Determine the (x, y) coordinate at the center of the cell enclosing the given text.  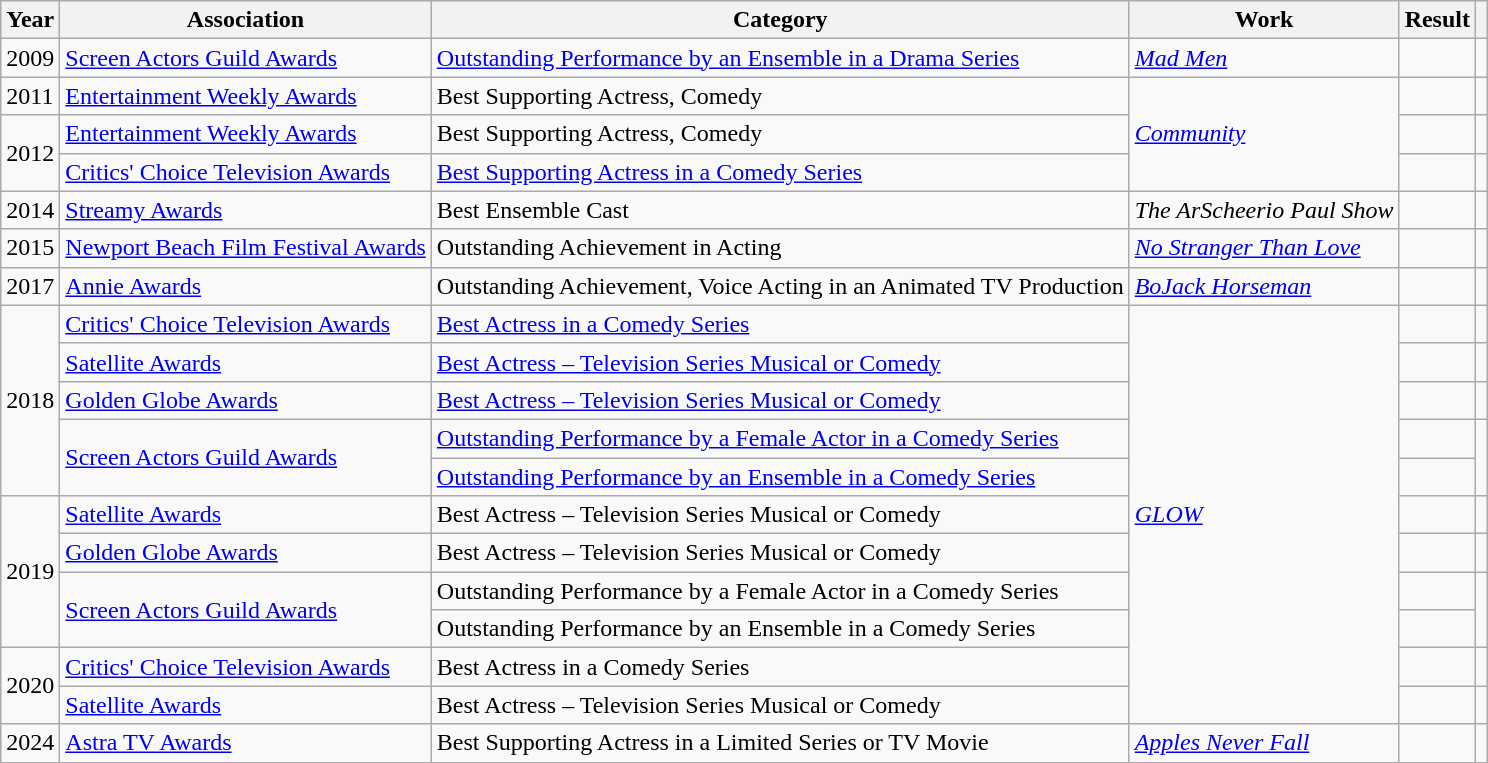
2012 (30, 153)
Best Supporting Actress in a Limited Series or TV Movie (780, 743)
Outstanding Performance by an Ensemble in a Drama Series (780, 58)
2018 (30, 400)
BoJack Horseman (1264, 286)
2024 (30, 743)
Annie Awards (246, 286)
Year (30, 20)
Best Ensemble Cast (780, 210)
Result (1437, 20)
2014 (30, 210)
Newport Beach Film Festival Awards (246, 248)
Outstanding Achievement in Acting (780, 248)
2009 (30, 58)
2011 (30, 96)
Best Supporting Actress in a Comedy Series (780, 172)
Work (1264, 20)
2017 (30, 286)
Streamy Awards (246, 210)
2020 (30, 686)
2019 (30, 572)
GLOW (1264, 514)
Community (1264, 134)
Mad Men (1264, 58)
2015 (30, 248)
No Stranger Than Love (1264, 248)
Outstanding Achievement, Voice Acting in an Animated TV Production (780, 286)
Astra TV Awards (246, 743)
Apples Never Fall (1264, 743)
The ArScheerio Paul Show (1264, 210)
Category (780, 20)
Association (246, 20)
